Capture the cell that displays the provided text and extract its (x, y) central coordinate. 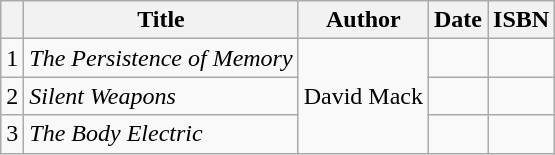
Date (458, 20)
3 (12, 134)
ISBN (522, 20)
David Mack (363, 96)
2 (12, 96)
Silent Weapons (161, 96)
Author (363, 20)
The Persistence of Memory (161, 58)
The Body Electric (161, 134)
Title (161, 20)
1 (12, 58)
